Output the (x, y) coordinate of the center of the cell containing the given text.  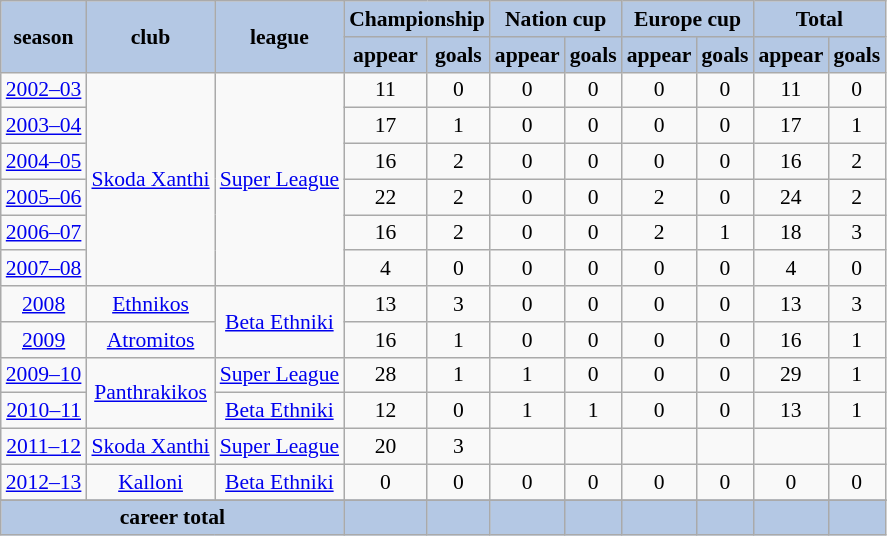
22 (386, 197)
28 (386, 375)
Total (819, 19)
2012–13 (44, 482)
2007–08 (44, 269)
2009–10 (44, 375)
2006–07 (44, 233)
2011–12 (44, 447)
league (280, 36)
12 (386, 411)
2010–11 (44, 411)
29 (790, 375)
2005–06 (44, 197)
Nation cup (556, 19)
Championship (417, 19)
20 (386, 447)
2008 (44, 304)
Ethnikos (150, 304)
2003–04 (44, 126)
season (44, 36)
2002–03 (44, 90)
Atromitos (150, 340)
24 (790, 197)
2009 (44, 340)
Europe cup (688, 19)
career total (172, 518)
Kalloni (150, 482)
club (150, 36)
18 (790, 233)
Panthrakikos (150, 392)
2004–05 (44, 162)
